Search for the cell housing the specified text and yield its [x, y] center coordinate. 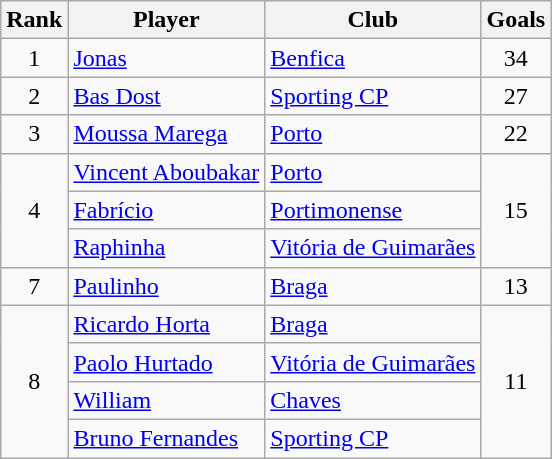
Vincent Aboubakar [166, 172]
22 [516, 134]
Bruno Fernandes [166, 438]
11 [516, 381]
Benfica [373, 58]
3 [34, 134]
Moussa Marega [166, 134]
Jonas [166, 58]
4 [34, 210]
Club [373, 20]
Player [166, 20]
William [166, 400]
2 [34, 96]
7 [34, 286]
Paulinho [166, 286]
Portimonense [373, 210]
27 [516, 96]
Ricardo Horta [166, 324]
8 [34, 381]
Raphinha [166, 248]
Rank [34, 20]
Fabrício [166, 210]
15 [516, 210]
Bas Dost [166, 96]
1 [34, 58]
Goals [516, 20]
13 [516, 286]
34 [516, 58]
Chaves [373, 400]
Paolo Hurtado [166, 362]
